Output the (x, y) coordinate of the center of the cell containing the given text.  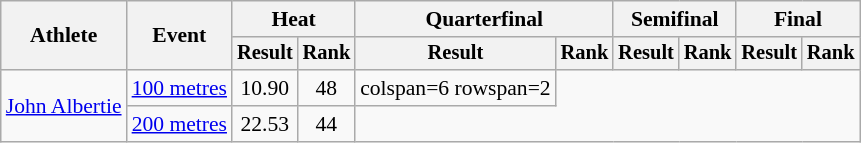
200 metres (180, 124)
44 (327, 124)
colspan=6 rowspan=2 (456, 88)
100 metres (180, 88)
Athlete (64, 36)
Event (180, 36)
John Albertie (64, 106)
48 (327, 88)
10.90 (265, 88)
Semifinal (674, 19)
Quarterfinal (484, 19)
Final (798, 19)
22.53 (265, 124)
Heat (294, 19)
